Determine the [x, y] coordinate at the center of the cell enclosing the given text.  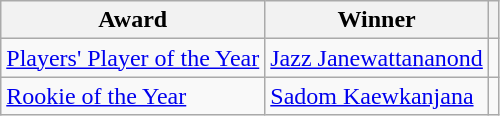
Winner [377, 20]
Jazz Janewattananond [377, 58]
Award [133, 20]
Sadom Kaewkanjana [377, 96]
Players' Player of the Year [133, 58]
Rookie of the Year [133, 96]
